Return [x, y] of the center of cell containing provided text 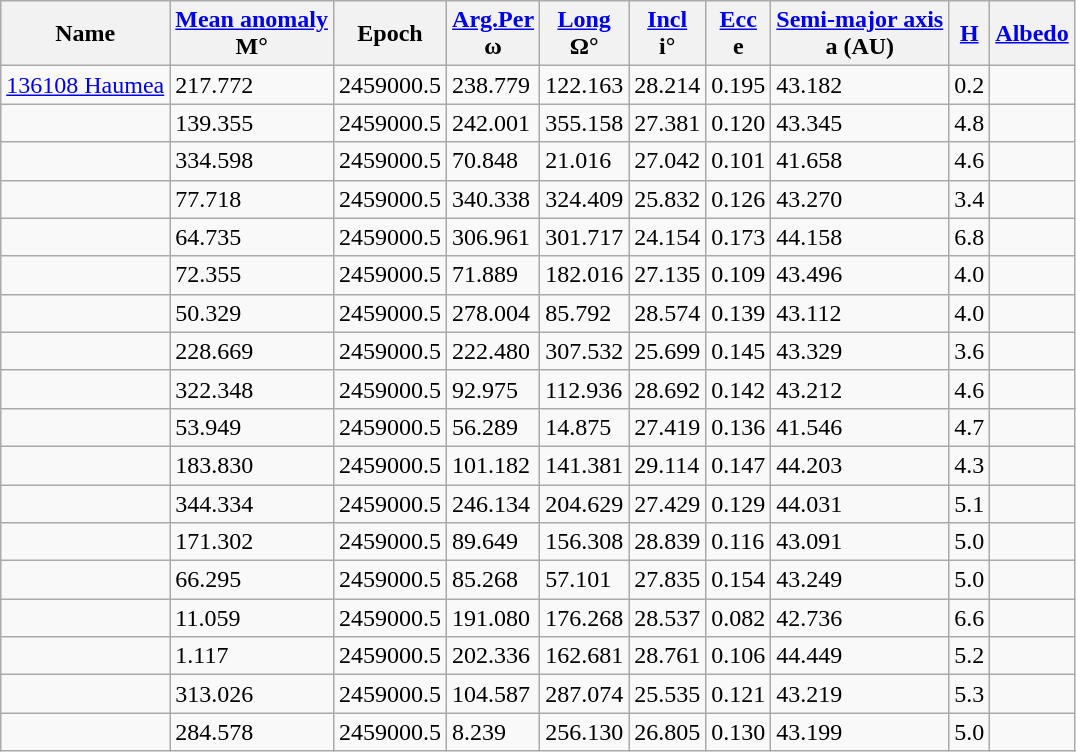
43.329 [860, 351]
43.496 [860, 275]
278.004 [494, 313]
222.480 [494, 351]
307.532 [584, 351]
122.163 [584, 85]
85.268 [494, 580]
28.839 [668, 542]
27.429 [668, 503]
301.717 [584, 237]
57.101 [584, 580]
11.059 [252, 618]
0.145 [738, 351]
Incli° [668, 34]
0.173 [738, 237]
8.239 [494, 732]
104.587 [494, 694]
191.080 [494, 618]
43.345 [860, 123]
4.8 [970, 123]
228.669 [252, 351]
256.130 [584, 732]
182.016 [584, 275]
306.961 [494, 237]
324.409 [584, 199]
183.830 [252, 465]
66.295 [252, 580]
0.101 [738, 161]
284.578 [252, 732]
238.779 [494, 85]
72.355 [252, 275]
25.699 [668, 351]
0.130 [738, 732]
27.135 [668, 275]
43.112 [860, 313]
5.2 [970, 656]
344.334 [252, 503]
0.126 [738, 199]
56.289 [494, 427]
28.574 [668, 313]
322.348 [252, 389]
0.147 [738, 465]
156.308 [584, 542]
53.949 [252, 427]
0.142 [738, 389]
0.109 [738, 275]
355.158 [584, 123]
287.074 [584, 694]
43.270 [860, 199]
Mean anomalyM° [252, 34]
3.6 [970, 351]
24.154 [668, 237]
5.1 [970, 503]
313.026 [252, 694]
1.117 [252, 656]
242.001 [494, 123]
0.129 [738, 503]
162.681 [584, 656]
141.381 [584, 465]
44.203 [860, 465]
43.219 [860, 694]
340.338 [494, 199]
3.4 [970, 199]
101.182 [494, 465]
202.336 [494, 656]
42.736 [860, 618]
0.120 [738, 123]
27.381 [668, 123]
28.692 [668, 389]
204.629 [584, 503]
92.975 [494, 389]
Arg.Perω [494, 34]
0.121 [738, 694]
27.419 [668, 427]
70.848 [494, 161]
27.835 [668, 580]
28.214 [668, 85]
136108 Haumea [86, 85]
0.136 [738, 427]
334.598 [252, 161]
0.195 [738, 85]
71.889 [494, 275]
41.546 [860, 427]
6.8 [970, 237]
29.114 [668, 465]
Albedo [1032, 34]
0.154 [738, 580]
5.3 [970, 694]
43.249 [860, 580]
139.355 [252, 123]
Semi-major axisa (AU) [860, 34]
4.7 [970, 427]
44.158 [860, 237]
4.3 [970, 465]
LongΩ° [584, 34]
44.031 [860, 503]
0.116 [738, 542]
21.016 [584, 161]
6.6 [970, 618]
0.082 [738, 618]
25.535 [668, 694]
89.649 [494, 542]
25.832 [668, 199]
44.449 [860, 656]
77.718 [252, 199]
246.134 [494, 503]
Ecce [738, 34]
14.875 [584, 427]
0.2 [970, 85]
64.735 [252, 237]
27.042 [668, 161]
0.139 [738, 313]
Epoch [390, 34]
Name [86, 34]
41.658 [860, 161]
50.329 [252, 313]
112.936 [584, 389]
43.091 [860, 542]
85.792 [584, 313]
43.212 [860, 389]
28.761 [668, 656]
H [970, 34]
43.182 [860, 85]
28.537 [668, 618]
217.772 [252, 85]
176.268 [584, 618]
43.199 [860, 732]
26.805 [668, 732]
0.106 [738, 656]
171.302 [252, 542]
